Determine the (x, y) coordinate at the center of the cell enclosing the given text.  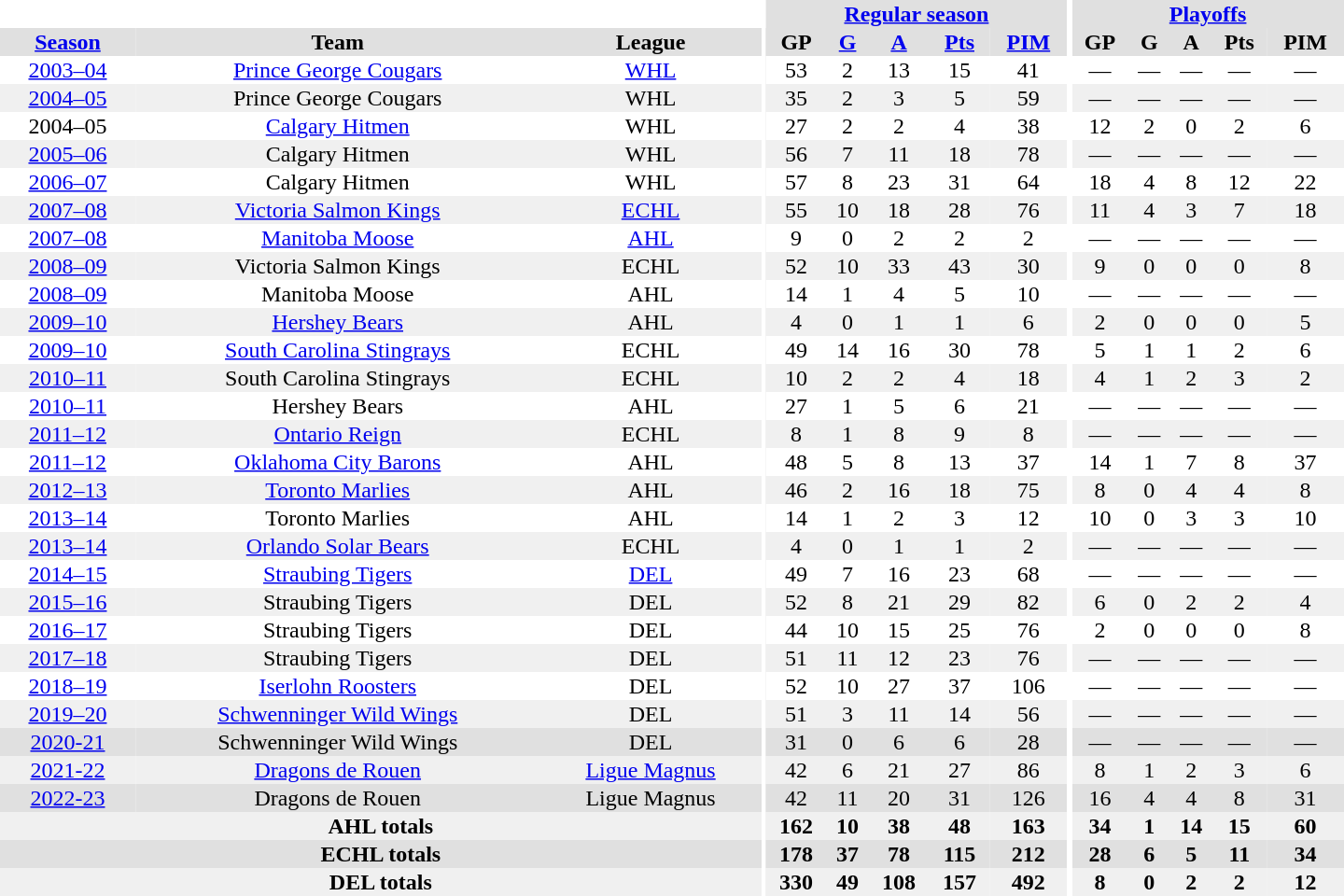
106 (1029, 686)
Team (338, 42)
Ontario Reign (338, 434)
22 (1305, 182)
44 (797, 630)
2019–20 (67, 714)
2014–15 (67, 574)
212 (1029, 854)
League (650, 42)
57 (797, 182)
2017–18 (67, 658)
2006–07 (67, 182)
Oklahoma City Barons (338, 462)
2016–17 (67, 630)
2020-21 (67, 742)
35 (797, 98)
157 (959, 882)
126 (1029, 798)
ECHL totals (381, 854)
68 (1029, 574)
29 (959, 602)
Season (67, 42)
AHL totals (381, 826)
Playoffs (1208, 14)
2015–16 (67, 602)
DEL totals (381, 882)
64 (1029, 182)
33 (900, 266)
Regular season (917, 14)
330 (797, 882)
115 (959, 854)
82 (1029, 602)
2012–13 (67, 490)
20 (900, 798)
59 (1029, 98)
2018–19 (67, 686)
108 (900, 882)
75 (1029, 490)
2003–04 (67, 70)
492 (1029, 882)
41 (1029, 70)
60 (1305, 826)
2022-23 (67, 798)
2021-22 (67, 770)
163 (1029, 826)
46 (797, 490)
86 (1029, 770)
2005–06 (67, 154)
Iserlohn Roosters (338, 686)
178 (797, 854)
53 (797, 70)
Orlando Solar Bears (338, 546)
25 (959, 630)
55 (797, 210)
162 (797, 826)
43 (959, 266)
